Find where the given text appears and provide that cell's center as [X, Y] coordinate. 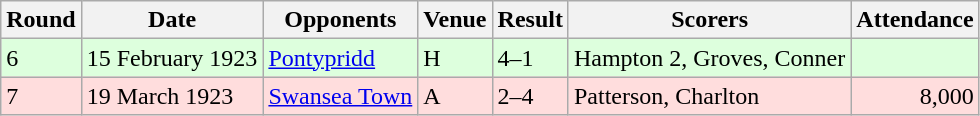
Date [172, 20]
4–1 [530, 58]
15 February 1923 [172, 58]
2–4 [530, 96]
8,000 [915, 96]
A [455, 96]
Result [530, 20]
Pontypridd [340, 58]
Attendance [915, 20]
7 [41, 96]
H [455, 58]
Opponents [340, 20]
Scorers [709, 20]
Venue [455, 20]
Patterson, Charlton [709, 96]
19 March 1923 [172, 96]
Swansea Town [340, 96]
Round [41, 20]
6 [41, 58]
Hampton 2, Groves, Conner [709, 58]
